Identify which cell holds the provided text, then report its (X, Y) central coordinate. 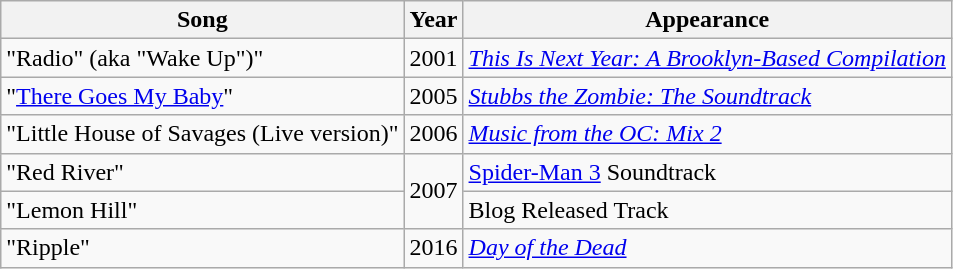
Spider-Man 3 Soundtrack (707, 172)
"Radio" (aka "Wake Up")" (202, 58)
This Is Next Year: A Brooklyn-Based Compilation (707, 58)
2007 (434, 191)
Stubbs the Zombie: The Soundtrack (707, 96)
2006 (434, 134)
2016 (434, 248)
"Ripple" (202, 248)
"Lemon Hill" (202, 210)
Song (202, 20)
"There Goes My Baby" (202, 96)
2005 (434, 96)
2001 (434, 58)
Blog Released Track (707, 210)
"Red River" (202, 172)
Day of the Dead (707, 248)
Appearance (707, 20)
Year (434, 20)
Music from the OC: Mix 2 (707, 134)
"Little House of Savages (Live version)" (202, 134)
